Return (x, y) of the center of cell containing provided text 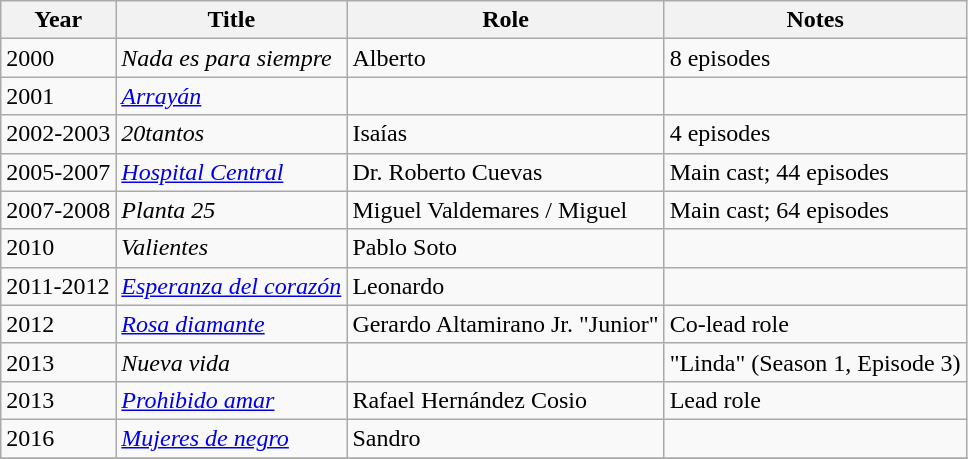
Title (232, 20)
2005-2007 (58, 172)
Gerardo Altamirano Jr. "Junior" (506, 324)
Leonardo (506, 286)
Pablo Soto (506, 248)
Rosa diamante (232, 324)
Arrayán (232, 96)
Nueva vida (232, 362)
Main cast; 44 episodes (815, 172)
Hospital Central (232, 172)
20tantos (232, 134)
Esperanza del corazón (232, 286)
Year (58, 20)
Alberto (506, 58)
Rafael Hernández Cosio (506, 400)
Co-lead role (815, 324)
Notes (815, 20)
8 episodes (815, 58)
2000 (58, 58)
2007-2008 (58, 210)
2002-2003 (58, 134)
Main cast; 64 episodes (815, 210)
2001 (58, 96)
4 episodes (815, 134)
Prohibido amar (232, 400)
Sandro (506, 438)
2011-2012 (58, 286)
2016 (58, 438)
Nada es para siempre (232, 58)
Miguel Valdemares / Miguel (506, 210)
Isaías (506, 134)
Valientes (232, 248)
Role (506, 20)
Mujeres de negro (232, 438)
2012 (58, 324)
Lead role (815, 400)
"Linda" (Season 1, Episode 3) (815, 362)
2010 (58, 248)
Planta 25 (232, 210)
Dr. Roberto Cuevas (506, 172)
